Locate the cell with the specified text and output its [x, y] center coordinate. 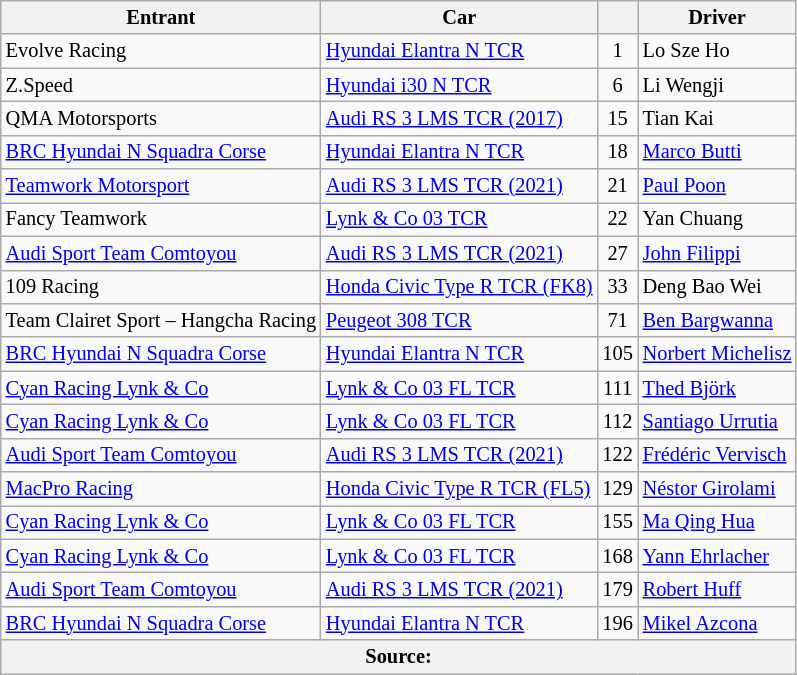
Audi RS 3 LMS TCR (2017) [460, 118]
168 [617, 556]
196 [617, 623]
Frédéric Vervisch [718, 455]
Li Wengji [718, 85]
Yann Ehrlacher [718, 556]
22 [617, 219]
105 [617, 354]
15 [617, 118]
Yan Chuang [718, 219]
Evolve Racing [161, 51]
Néstor Girolami [718, 489]
1 [617, 51]
Ma Qing Hua [718, 522]
Honda Civic Type R TCR (FK8) [460, 287]
111 [617, 388]
Norbert Michelisz [718, 354]
Tian Kai [718, 118]
Source: [399, 657]
Lo Sze Ho [718, 51]
Santiago Urrutia [718, 421]
Fancy Teamwork [161, 219]
129 [617, 489]
Driver [718, 17]
27 [617, 253]
109 Racing [161, 287]
Honda Civic Type R TCR (FL5) [460, 489]
Deng Bao Wei [718, 287]
John Filippi [718, 253]
18 [617, 152]
33 [617, 287]
112 [617, 421]
Hyundai i30 N TCR [460, 85]
71 [617, 320]
Thed Björk [718, 388]
Car [460, 17]
179 [617, 589]
122 [617, 455]
6 [617, 85]
Robert Huff [718, 589]
QMA Motorsports [161, 118]
Marco Butti [718, 152]
21 [617, 186]
Team Clairet Sport – Hangcha Racing [161, 320]
155 [617, 522]
Z.Speed [161, 85]
Ben Bargwanna [718, 320]
MacPro Racing [161, 489]
Mikel Azcona [718, 623]
Lynk & Co 03 TCR [460, 219]
Paul Poon [718, 186]
Peugeot 308 TCR [460, 320]
Entrant [161, 17]
Teamwork Motorsport [161, 186]
